From the cell containing the given text, extract its center point as (X, Y) coordinate. 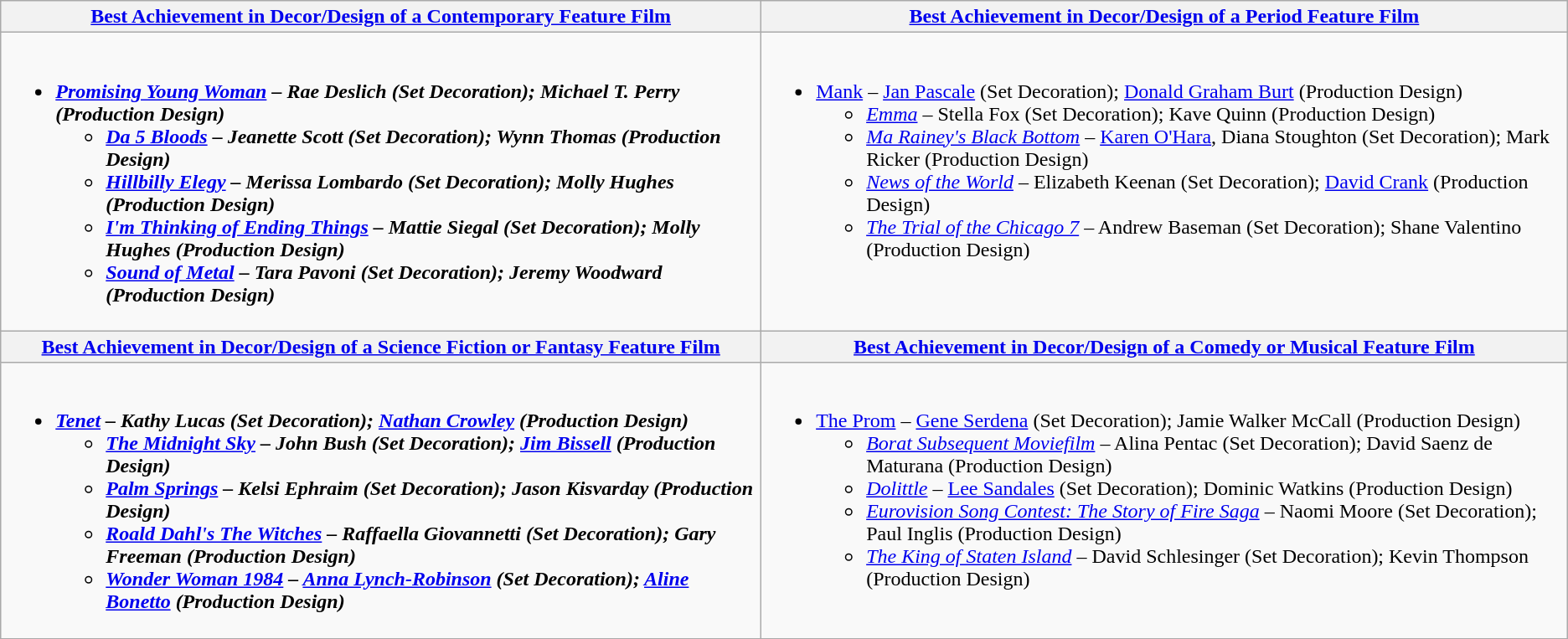
Best Achievement in Decor/Design of a Contemporary Feature Film (381, 17)
Best Achievement in Decor/Design of a Period Feature Film (1164, 17)
Best Achievement in Decor/Design of a Science Fiction or Fantasy Feature Film (381, 347)
Best Achievement in Decor/Design of a Comedy or Musical Feature Film (1164, 347)
